Find where the given text appears and provide that cell's center as [x, y] coordinate. 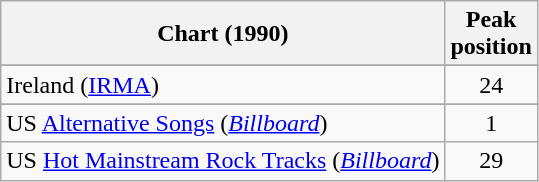
24 [491, 85]
Chart (1990) [223, 34]
Ireland (IRMA) [223, 85]
Peakposition [491, 34]
29 [491, 161]
1 [491, 123]
US Alternative Songs (Billboard) [223, 123]
US Hot Mainstream Rock Tracks (Billboard) [223, 161]
